From the cell containing the given text, extract its center point as [x, y] coordinate. 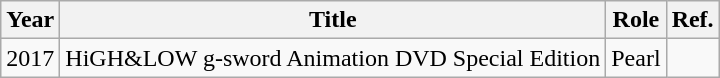
Pearl [636, 58]
2017 [30, 58]
Title [333, 20]
Ref. [692, 20]
Role [636, 20]
Year [30, 20]
HiGH&LOW g-sword Animation DVD Special Edition [333, 58]
